Search for the cell housing the specified text and yield its (x, y) center coordinate. 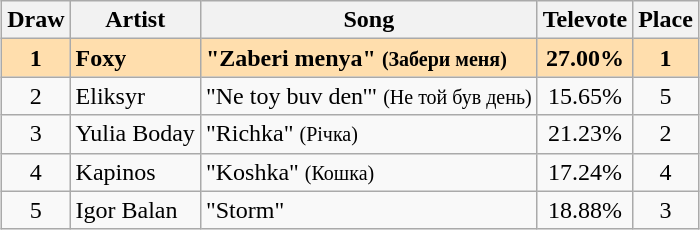
"Richka" (Річка) (368, 134)
Song (368, 20)
"Ne toy buv den'" (Не той був день) (368, 96)
Igor Balan (135, 210)
Foxy (135, 58)
Artist (135, 20)
15.65% (584, 96)
21.23% (584, 134)
17.24% (584, 172)
Televote (584, 20)
"Storm" (368, 210)
Yulia Boday (135, 134)
27.00% (584, 58)
"Zaberi menya" (Забери меня) (368, 58)
Place (666, 20)
18.88% (584, 210)
Kapinos (135, 172)
Draw (36, 20)
Eliksyr (135, 96)
"Koshka" (Кошка) (368, 172)
